Scan for the cell matching the given text and deliver its (X, Y) coordinate at center. 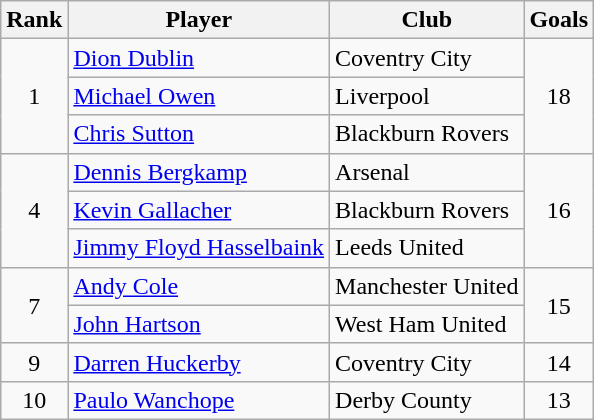
7 (34, 305)
Arsenal (427, 172)
Chris Sutton (199, 134)
10 (34, 400)
14 (559, 362)
Leeds United (427, 248)
Manchester United (427, 286)
Derby County (427, 400)
Goals (559, 20)
Jimmy Floyd Hasselbaink (199, 248)
4 (34, 210)
Michael Owen (199, 96)
Darren Huckerby (199, 362)
9 (34, 362)
16 (559, 210)
West Ham United (427, 324)
1 (34, 96)
Dennis Bergkamp (199, 172)
18 (559, 96)
Andy Cole (199, 286)
Liverpool (427, 96)
Dion Dublin (199, 58)
Kevin Gallacher (199, 210)
John Hartson (199, 324)
Player (199, 20)
Paulo Wanchope (199, 400)
Club (427, 20)
13 (559, 400)
Rank (34, 20)
15 (559, 305)
